Find where the given text appears and provide that cell's center as (X, Y) coordinate. 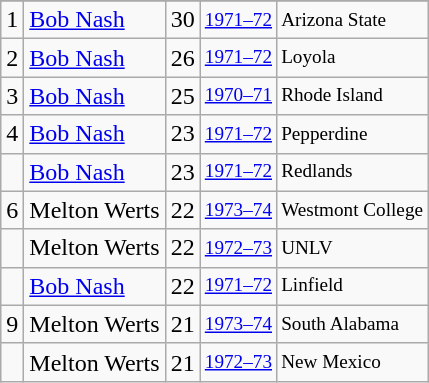
4 (12, 134)
Loyola (352, 58)
UNLV (352, 248)
New Mexico (352, 362)
Rhode Island (352, 96)
South Alabama (352, 324)
1 (12, 20)
Linfield (352, 286)
1970–71 (238, 96)
Pepperdine (352, 134)
26 (182, 58)
6 (12, 210)
Redlands (352, 172)
9 (12, 324)
Westmont College (352, 210)
3 (12, 96)
25 (182, 96)
Arizona State (352, 20)
30 (182, 20)
2 (12, 58)
